Extract the [X, Y] coordinate from the center of the cell holding the provided text.  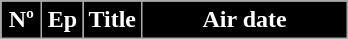
Air date [244, 20]
Ep [62, 20]
Nº [22, 20]
Title [112, 20]
